Capture the cell that displays the provided text and extract its (x, y) central coordinate. 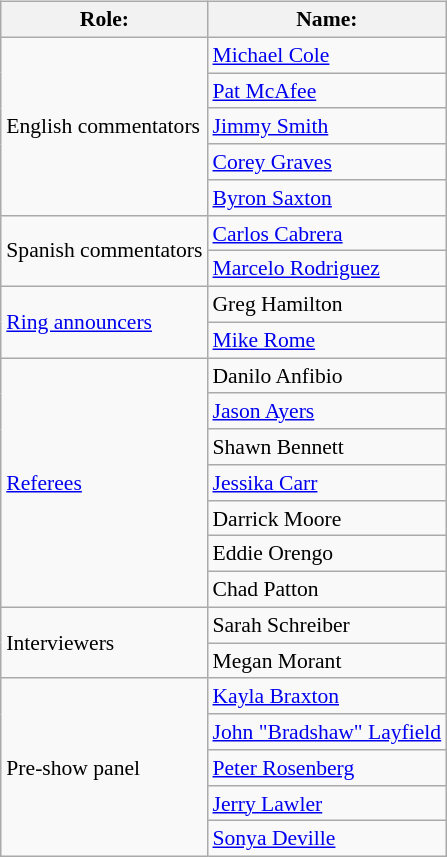
Name: (326, 20)
Interviewers (104, 642)
Carlos Cabrera (326, 233)
Peter Rosenberg (326, 768)
Sonya Deville (326, 839)
Jason Ayers (326, 411)
Byron Saxton (326, 198)
Eddie Orengo (326, 554)
Marcelo Rodriguez (326, 269)
Spanish commentators (104, 250)
Sarah Schreiber (326, 625)
Michael Cole (326, 55)
Shawn Bennett (326, 447)
Corey Graves (326, 162)
Darrick Moore (326, 518)
Jerry Lawler (326, 803)
Greg Hamilton (326, 305)
Referees (104, 482)
Kayla Braxton (326, 696)
John "Bradshaw" Layfield (326, 732)
Mike Rome (326, 340)
Ring announcers (104, 322)
Pat McAfee (326, 91)
Jessika Carr (326, 483)
Role: (104, 20)
English commentators (104, 126)
Megan Morant (326, 661)
Chad Patton (326, 590)
Jimmy Smith (326, 126)
Danilo Anfibio (326, 376)
Pre-show panel (104, 767)
